Locate the cell with the specified text and output its [X, Y] center coordinate. 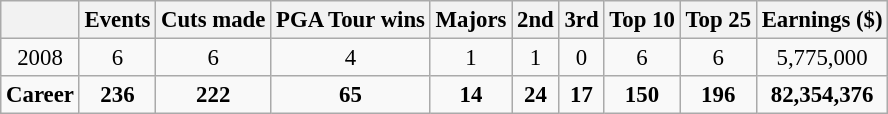
Top 10 [642, 20]
3rd [582, 20]
2008 [40, 58]
Career [40, 95]
196 [718, 95]
236 [117, 95]
2nd [536, 20]
Top 25 [718, 20]
14 [470, 95]
222 [214, 95]
65 [351, 95]
Majors [470, 20]
150 [642, 95]
Earnings ($) [822, 20]
0 [582, 58]
17 [582, 95]
82,354,376 [822, 95]
4 [351, 58]
24 [536, 95]
5,775,000 [822, 58]
PGA Tour wins [351, 20]
Cuts made [214, 20]
Events [117, 20]
